Locate the cell with the specified text and output its [X, Y] center coordinate. 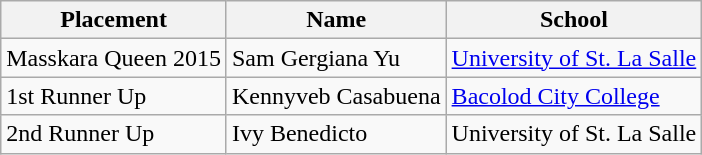
Masskara Queen 2015 [114, 58]
1st Runner Up [114, 96]
Bacolod City College [574, 96]
Ivy Benedicto [336, 134]
Kennyveb Casabuena [336, 96]
2nd Runner Up [114, 134]
School [574, 20]
Name [336, 20]
Placement [114, 20]
Sam Gergiana Yu [336, 58]
